Output the [x, y] coordinate of the center of the cell containing the given text.  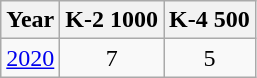
2020 [30, 58]
5 [210, 58]
Year [30, 20]
K-4 500 [210, 20]
K-2 1000 [112, 20]
7 [112, 58]
